Return the (X, Y) coordinate for the center point of the cell that contains the specified text.  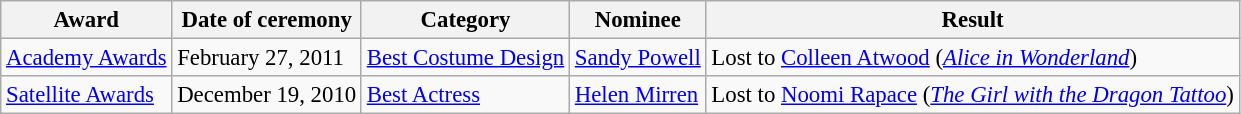
Sandy Powell (638, 58)
Best Actress (465, 95)
February 27, 2011 (267, 58)
Award (86, 20)
Date of ceremony (267, 20)
Best Costume Design (465, 58)
Result (972, 20)
Nominee (638, 20)
Lost to Noomi Rapace (The Girl with the Dragon Tattoo) (972, 95)
Academy Awards (86, 58)
Category (465, 20)
Satellite Awards (86, 95)
Lost to Colleen Atwood (Alice in Wonderland) (972, 58)
Helen Mirren (638, 95)
December 19, 2010 (267, 95)
